Extract the [X, Y] coordinate from the center of the cell holding the provided text.  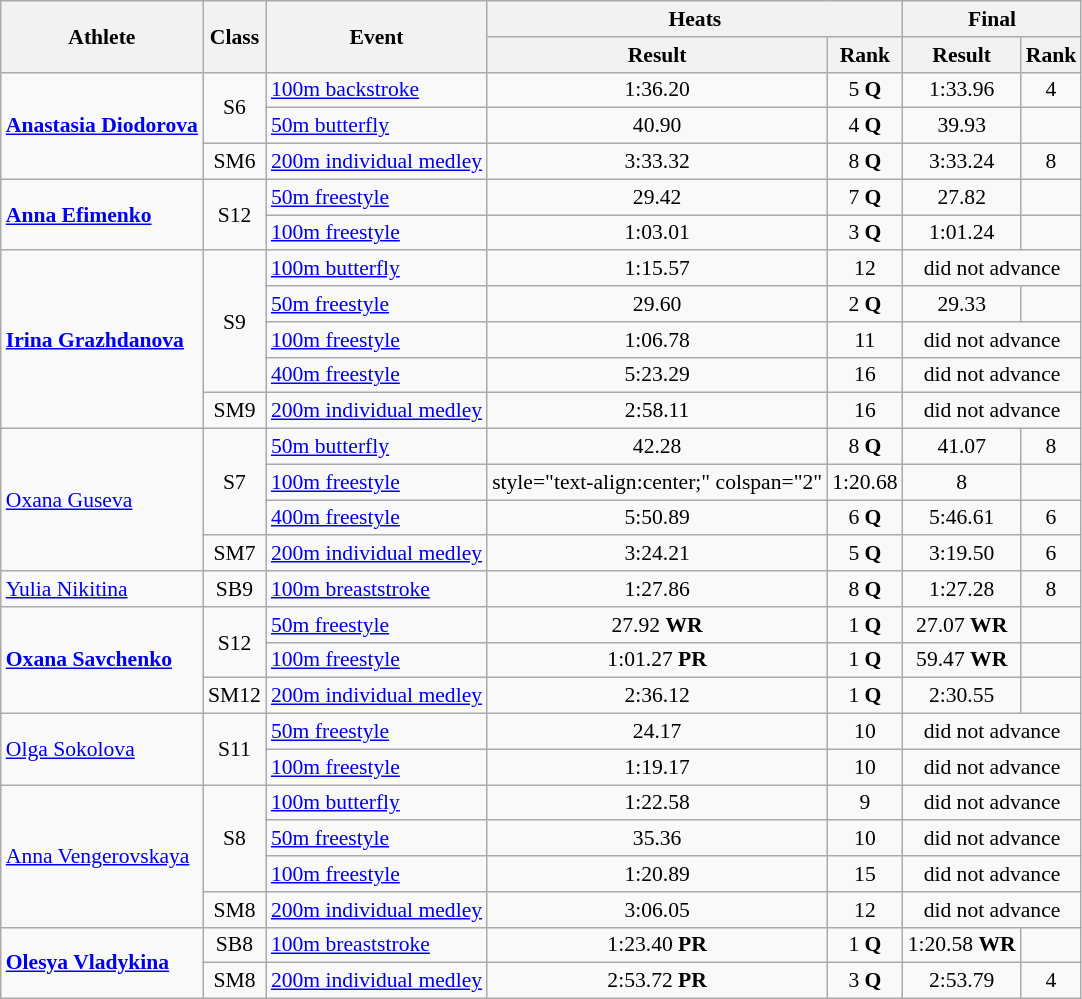
2:58.11 [657, 411]
1:27.28 [962, 589]
SB8 [234, 945]
41.07 [962, 447]
Anna Efimenko [102, 214]
39.93 [962, 126]
5:46.61 [962, 518]
11 [864, 340]
Event [376, 36]
1:03.01 [657, 233]
Anna Vengerovskaya [102, 856]
1:20.89 [657, 874]
27.92 WR [657, 625]
S9 [234, 322]
2:36.12 [657, 696]
Oxana Guseva [102, 500]
S6 [234, 108]
SM9 [234, 411]
S11 [234, 750]
Irina Grazhdanova [102, 340]
15 [864, 874]
42.28 [657, 447]
4 Q [864, 126]
3:33.24 [962, 162]
Athlete [102, 36]
3:06.05 [657, 910]
29.60 [657, 304]
style="text-align:center;" colspan="2" [657, 482]
Anastasia Diodorova [102, 126]
1:15.57 [657, 269]
1:33.96 [962, 90]
1:23.40 PR [657, 945]
2:53.79 [962, 981]
2:30.55 [962, 696]
SB9 [234, 589]
35.36 [657, 839]
3:19.50 [962, 554]
27.07 WR [962, 625]
29.33 [962, 304]
100m backstroke [376, 90]
9 [864, 803]
Final [992, 19]
3:33.32 [657, 162]
1:19.17 [657, 767]
Heats [695, 19]
7 Q [864, 197]
SM6 [234, 162]
29.42 [657, 197]
2 Q [864, 304]
Oxana Savchenko [102, 660]
Class [234, 36]
1:20.68 [864, 482]
40.90 [657, 126]
SM12 [234, 696]
59.47 WR [962, 660]
24.17 [657, 732]
1:06.78 [657, 340]
5:23.29 [657, 375]
2:53.72 PR [657, 981]
1:22.58 [657, 803]
Yulia Nikitina [102, 589]
1:20.58 WR [962, 945]
Olesya Vladykina [102, 962]
3:24.21 [657, 554]
1:36.20 [657, 90]
Olga Sokolova [102, 750]
S7 [234, 482]
6 Q [864, 518]
1:01.27 PR [657, 660]
1:27.86 [657, 589]
1:01.24 [962, 233]
5:50.89 [657, 518]
27.82 [962, 197]
SM7 [234, 554]
S8 [234, 838]
